Pinpoint the cell where the given text exists, returning its (X, Y) midpoint coordinate. 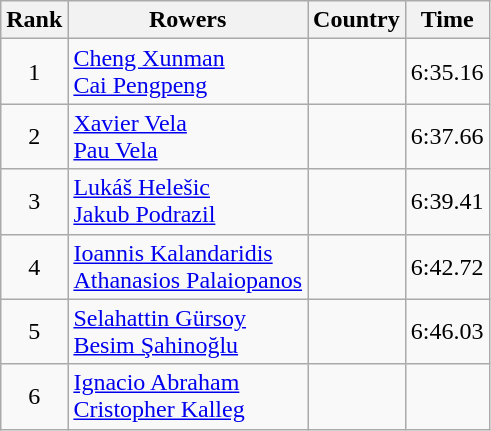
Rowers (188, 20)
6:46.03 (447, 332)
6:37.66 (447, 136)
6 (34, 396)
Lukáš HelešicJakub Podrazil (188, 202)
2 (34, 136)
3 (34, 202)
Time (447, 20)
6:42.72 (447, 266)
6:39.41 (447, 202)
5 (34, 332)
Country (357, 20)
Ignacio AbrahamCristopher Kalleg (188, 396)
Ioannis KalandaridisAthanasios Palaiopanos (188, 266)
1 (34, 72)
Cheng XunmanCai Pengpeng (188, 72)
6:35.16 (447, 72)
Selahattin GürsoyBesim Şahinoğlu (188, 332)
4 (34, 266)
Xavier VelaPau Vela (188, 136)
Rank (34, 20)
